Determine the [X, Y] coordinate at the center of the cell enclosing the given text.  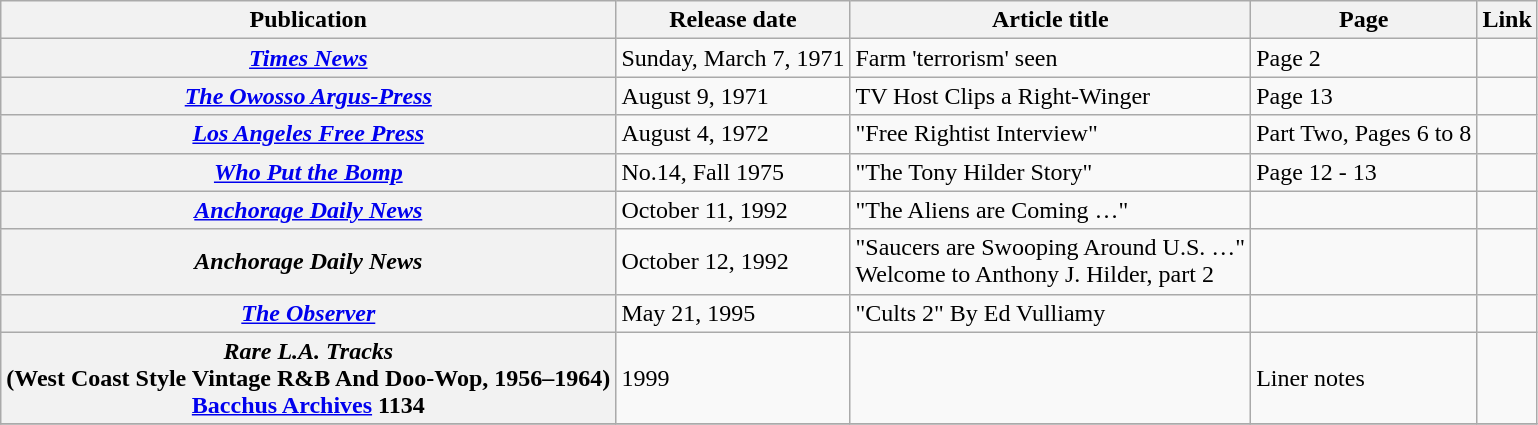
Page 12 - 13 [1364, 172]
Article title [1050, 20]
Rare L.A. Tracks(West Coast Style Vintage R&B And Doo-Wop, 1956–1964)Bacchus Archives 1134 [308, 378]
Part Two, Pages 6 to 8 [1364, 134]
"The Tony Hilder Story" [1050, 172]
October 11, 1992 [733, 210]
May 21, 1995 [733, 313]
Los Angeles Free Press [308, 134]
Page [1364, 20]
Liner notes [1364, 378]
The Observer [308, 313]
"The Aliens are Coming …" [1050, 210]
Sunday, March 7, 1971 [733, 58]
Release date [733, 20]
August 4, 1972 [733, 134]
The Owosso Argus-Press [308, 96]
"Cults 2" By Ed Vulliamy [1050, 313]
Publication [308, 20]
Farm 'terrorism' seen [1050, 58]
October 12, 1992 [733, 262]
August 9, 1971 [733, 96]
Who Put the Bomp [308, 172]
No.14, Fall 1975 [733, 172]
Link [1507, 20]
Times News [308, 58]
TV Host Clips a Right-Winger [1050, 96]
"Free Rightist Interview" [1050, 134]
Page 13 [1364, 96]
"Saucers are Swooping Around U.S. …"Welcome to Anthony J. Hilder, part 2 [1050, 262]
Page 2 [1364, 58]
1999 [733, 378]
